From the cell containing the given text, extract its center point as [x, y] coordinate. 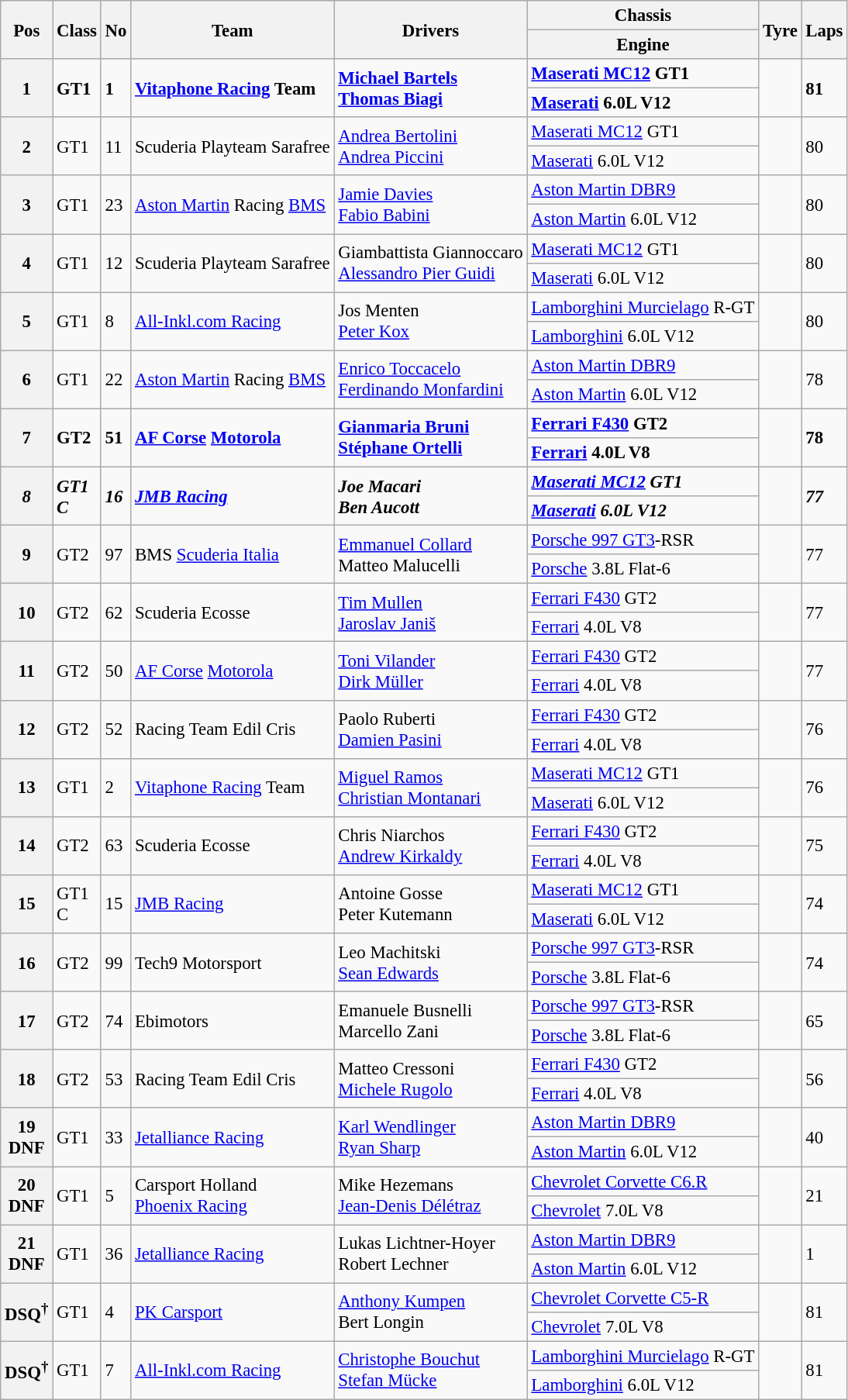
17 [26, 1020]
Miguel Ramos Christian Montanari [431, 788]
99 [115, 963]
Enrico Toccacelo Ferdinando Monfardini [431, 380]
Pos [26, 29]
Lukas Lichtner-Hoyer Robert Lechner [431, 1254]
Engine [643, 45]
21 [825, 1195]
51 [115, 437]
Ebimotors [233, 1020]
19DNF [26, 1138]
62 [115, 612]
BMS Scuderia Italia [233, 555]
Gianmaria Bruni Stéphane Ortelli [431, 437]
3 [26, 205]
20DNF [26, 1195]
9 [26, 555]
Mike Hezemans Jean-Denis Délétraz [431, 1195]
Chris Niarchos Andrew Kirkaldy [431, 847]
23 [115, 205]
PK Carsport [233, 1312]
Class [78, 29]
50 [115, 671]
40 [825, 1138]
Karl Wendlinger Ryan Sharp [431, 1138]
Tim Mullen Jaroslav Janiš [431, 612]
63 [115, 847]
6 [26, 380]
33 [115, 1138]
Michael Bartels Thomas Biagi [431, 88]
75 [825, 847]
10 [26, 612]
Chevrolet Corvette C6.R [643, 1181]
Emmanuel Collard Matteo Malucelli [431, 555]
Laps [825, 29]
Team [233, 29]
36 [115, 1254]
Tech9 Motorsport [233, 963]
Christophe Bouchut Stefan Mücke [431, 1371]
14 [26, 847]
52 [115, 729]
13 [26, 788]
Jos Menten Peter Kox [431, 321]
Toni Vilander Dirk Müller [431, 671]
Andrea Bertolini Andrea Piccini [431, 146]
Antoine Gosse Peter Kutemann [431, 904]
53 [115, 1079]
97 [115, 555]
Matteo Cressoni Michele Rugolo [431, 1079]
Joe Macari Ben Aucott [431, 496]
22 [115, 380]
Anthony Kumpen Bert Longin [431, 1312]
Paolo Ruberti Damien Pasini [431, 729]
No [115, 29]
Chassis [643, 16]
Carsport Holland Phoenix Racing [233, 1195]
Tyre [780, 29]
Emanuele Busnelli Marcello Zani [431, 1020]
Chevrolet Corvette C5-R [643, 1298]
Leo Machitski Sean Edwards [431, 963]
21DNF [26, 1254]
Jamie Davies Fabio Babini [431, 205]
Drivers [431, 29]
65 [825, 1020]
Giambattista Giannoccaro Alessandro Pier Guidi [431, 264]
18 [26, 1079]
56 [825, 1079]
